Capture the cell that displays the provided text and extract its [X, Y] central coordinate. 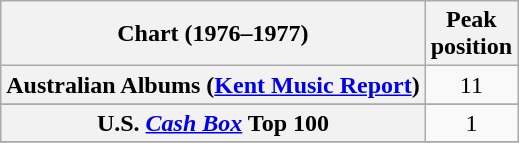
Chart (1976–1977) [213, 34]
Australian Albums (Kent Music Report) [213, 85]
1 [471, 123]
Peakposition [471, 34]
U.S. Cash Box Top 100 [213, 123]
11 [471, 85]
